Detect which cell encompasses the target text, then output its [x, y] center coordinate. 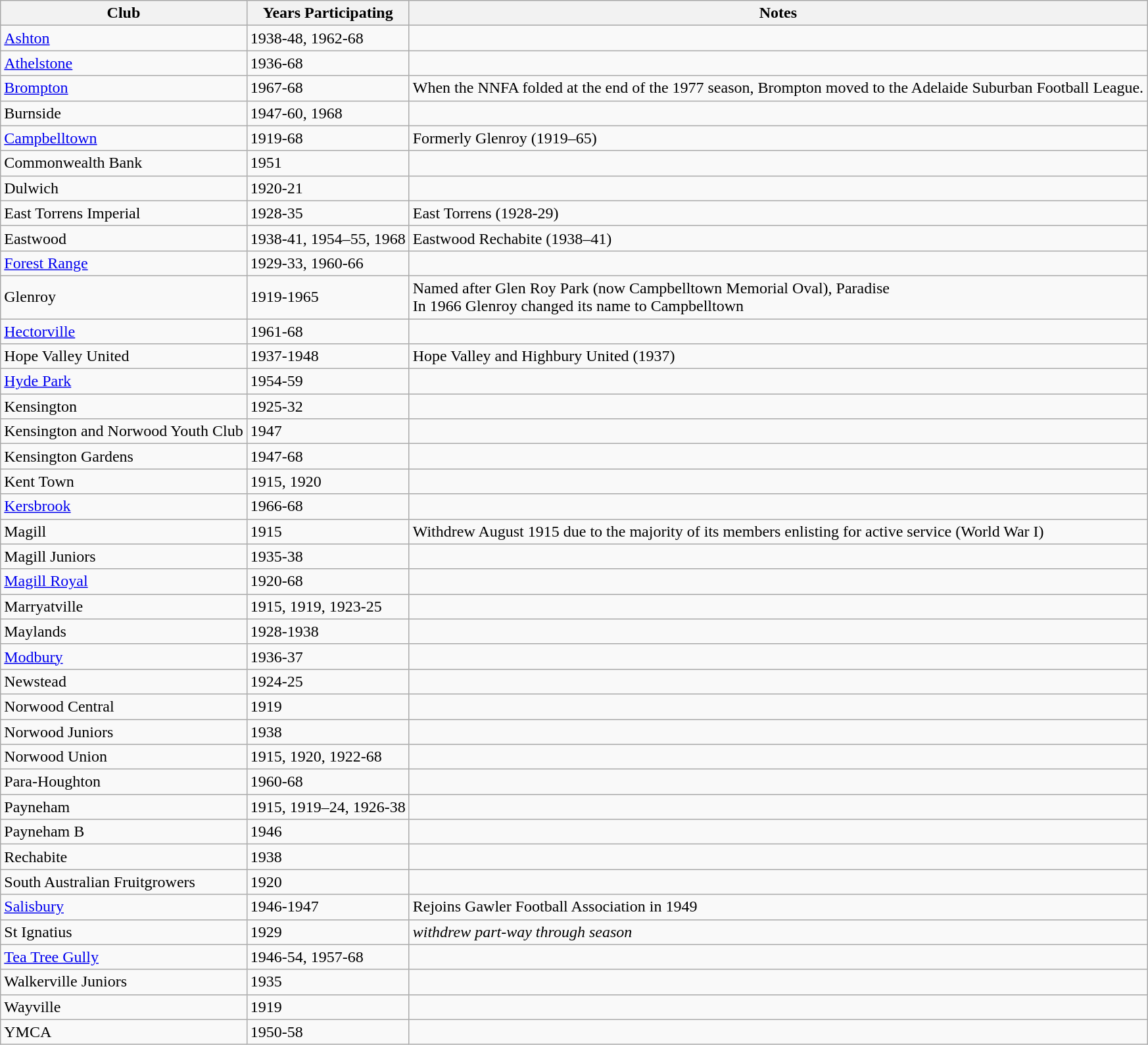
1938-41, 1954–55, 1968 [327, 238]
1920-21 [327, 188]
Para-Houghton [124, 782]
1929-33, 1960-66 [327, 263]
Norwood Central [124, 706]
1935-38 [327, 556]
Hectorville [124, 331]
Notes [778, 13]
Wayville [124, 1007]
East Torrens (1928-29) [778, 213]
1950-58 [327, 1032]
Hyde Park [124, 381]
Ashton [124, 38]
1915, 1920 [327, 481]
Payneham B [124, 832]
1947-68 [327, 456]
East Torrens Imperial [124, 213]
Rechabite [124, 857]
South Australian Fruitgrowers [124, 882]
1915, 1920, 1922-68 [327, 757]
Magill [124, 531]
1961-68 [327, 331]
1967-68 [327, 88]
Walkerville Juniors [124, 982]
Modbury [124, 656]
Kensington [124, 406]
Kersbrook [124, 506]
Rejoins Gawler Football Association in 1949 [778, 907]
1951 [327, 163]
Tea Tree Gully [124, 957]
Payneham [124, 807]
Norwood Juniors [124, 732]
Burnside [124, 113]
1919-1965 [327, 297]
1928-35 [327, 213]
1947 [327, 431]
Maylands [124, 631]
Kensington Gardens [124, 456]
Glenroy [124, 297]
Campbelltown [124, 138]
Magill Royal [124, 581]
1929 [327, 932]
1928-1938 [327, 631]
Marryatville [124, 606]
Athelstone [124, 63]
Commonwealth Bank [124, 163]
1915 [327, 531]
Named after Glen Roy Park (now Campbelltown Memorial Oval), Paradise In 1966 Glenroy changed its name to Campbelltown [778, 297]
withdrew part-way through season [778, 932]
1919-68 [327, 138]
Eastwood [124, 238]
1946-54, 1957-68 [327, 957]
Years Participating [327, 13]
1960-68 [327, 782]
1966-68 [327, 506]
1925-32 [327, 406]
1924-25 [327, 681]
1920 [327, 882]
1936-37 [327, 656]
Eastwood Rechabite (1938–41) [778, 238]
1915, 1919, 1923-25 [327, 606]
Salisbury [124, 907]
St Ignatius [124, 932]
Hope Valley and Highbury United (1937) [778, 356]
1938-48, 1962-68 [327, 38]
1937-1948 [327, 356]
Magill Juniors [124, 556]
YMCA [124, 1032]
When the NNFA folded at the end of the 1977 season, Brompton moved to the Adelaide Suburban Football League. [778, 88]
1915, 1919–24, 1926-38 [327, 807]
Dulwich [124, 188]
Kent Town [124, 481]
1920-68 [327, 581]
Formerly Glenroy (1919–65) [778, 138]
Forest Range [124, 263]
Kensington and Norwood Youth Club [124, 431]
Hope Valley United [124, 356]
1935 [327, 982]
1946 [327, 832]
1946-1947 [327, 907]
1954-59 [327, 381]
1947-60, 1968 [327, 113]
1936-68 [327, 63]
Newstead [124, 681]
Brompton [124, 88]
Club [124, 13]
Withdrew August 1915 due to the majority of its members enlisting for active service (World War I) [778, 531]
Norwood Union [124, 757]
